For the text-containing cell, return its midpoint in [x, y] coordinate format. 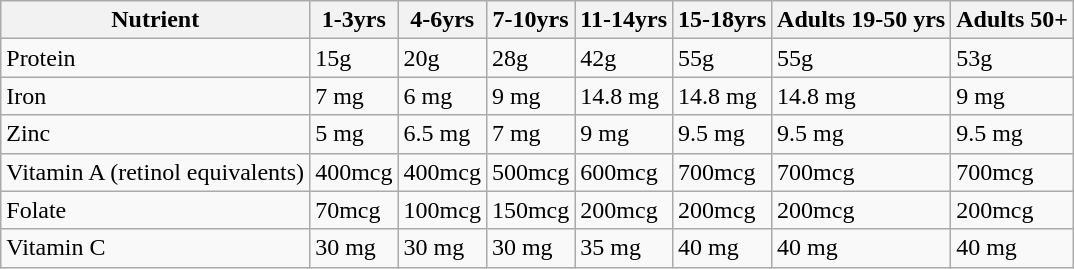
100mcg [442, 210]
15-18yrs [722, 20]
15g [354, 58]
28g [530, 58]
53g [1012, 58]
20g [442, 58]
500mcg [530, 172]
Adults 19-50 yrs [862, 20]
6 mg [442, 96]
Protein [156, 58]
Folate [156, 210]
150mcg [530, 210]
Iron [156, 96]
600mcg [624, 172]
35 mg [624, 248]
11-14yrs [624, 20]
6.5 mg [442, 134]
5 mg [354, 134]
70mcg [354, 210]
7-10yrs [530, 20]
Adults 50+ [1012, 20]
Vitamin A (retinol equivalents) [156, 172]
Nutrient [156, 20]
42g [624, 58]
Zinc [156, 134]
4-6yrs [442, 20]
Vitamin C [156, 248]
1-3yrs [354, 20]
